Return the [x, y] coordinate for the center point of the cell that contains the specified text.  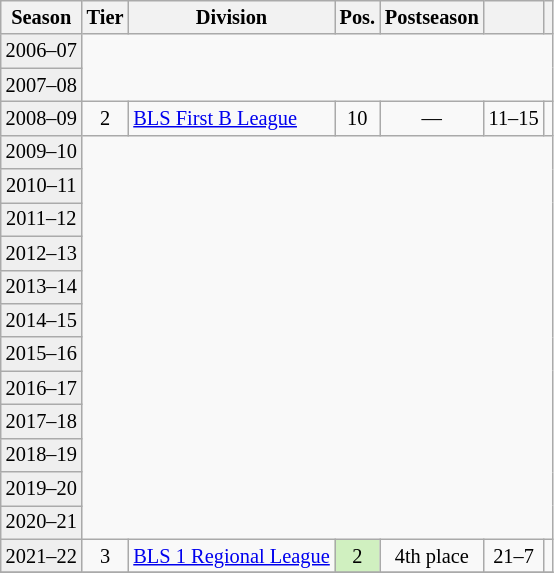
2013–14 [42, 287]
Tier [106, 17]
2014–15 [42, 320]
2007–08 [42, 85]
Season [42, 17]
BLS First B League [231, 118]
2008–09 [42, 118]
2016–17 [42, 388]
2011–12 [42, 219]
BLS 1 Regional League [231, 556]
2009–10 [42, 152]
— [432, 118]
21–7 [514, 556]
2017–18 [42, 421]
10 [358, 118]
2010–11 [42, 186]
2018–19 [42, 455]
2015–16 [42, 354]
2012–13 [42, 253]
Postseason [432, 17]
Division [231, 17]
11–15 [514, 118]
2006–07 [42, 51]
2021–22 [42, 556]
3 [106, 556]
4th place [432, 556]
2019–20 [42, 489]
2020–21 [42, 522]
Pos. [358, 17]
